Capture the cell that displays the provided text and extract its [X, Y] central coordinate. 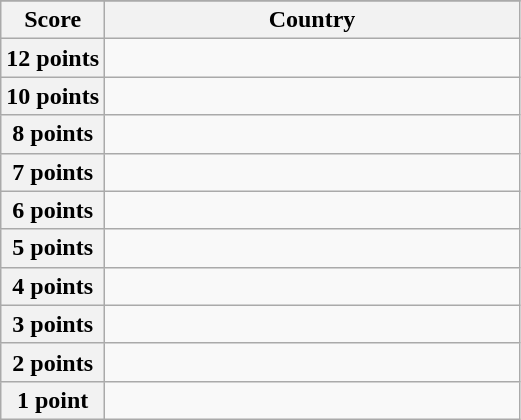
7 points [53, 172]
Country [312, 20]
3 points [53, 324]
1 point [53, 400]
12 points [53, 58]
4 points [53, 286]
8 points [53, 134]
2 points [53, 362]
Score [53, 20]
5 points [53, 248]
6 points [53, 210]
10 points [53, 96]
